From the cell containing the given text, extract its center point as (x, y) coordinate. 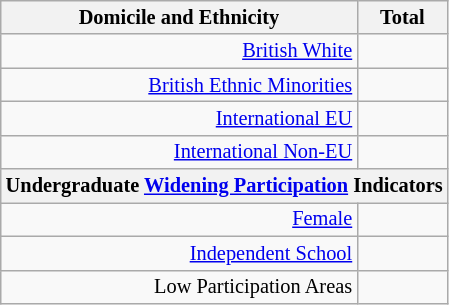
Total (402, 17)
British Ethnic Minorities (179, 85)
International EU (179, 118)
International Non-EU (179, 152)
Domicile and Ethnicity (179, 17)
Low Participation Areas (179, 287)
Undergraduate Widening Participation Indicators (224, 186)
Independent School (179, 253)
British White (179, 51)
Female (179, 219)
